Return (x, y) of the center of cell containing provided text 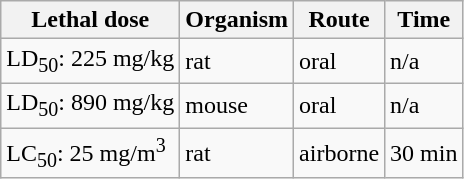
LD50: 225 mg/kg (90, 61)
LD50: 890 mg/kg (90, 105)
Lethal dose (90, 20)
airborne (340, 154)
Route (340, 20)
Time (424, 20)
LC50: 25 mg/m3 (90, 154)
Organism (237, 20)
mouse (237, 105)
30 min (424, 154)
